Extract the (x, y) coordinate from the center of the cell holding the provided text.  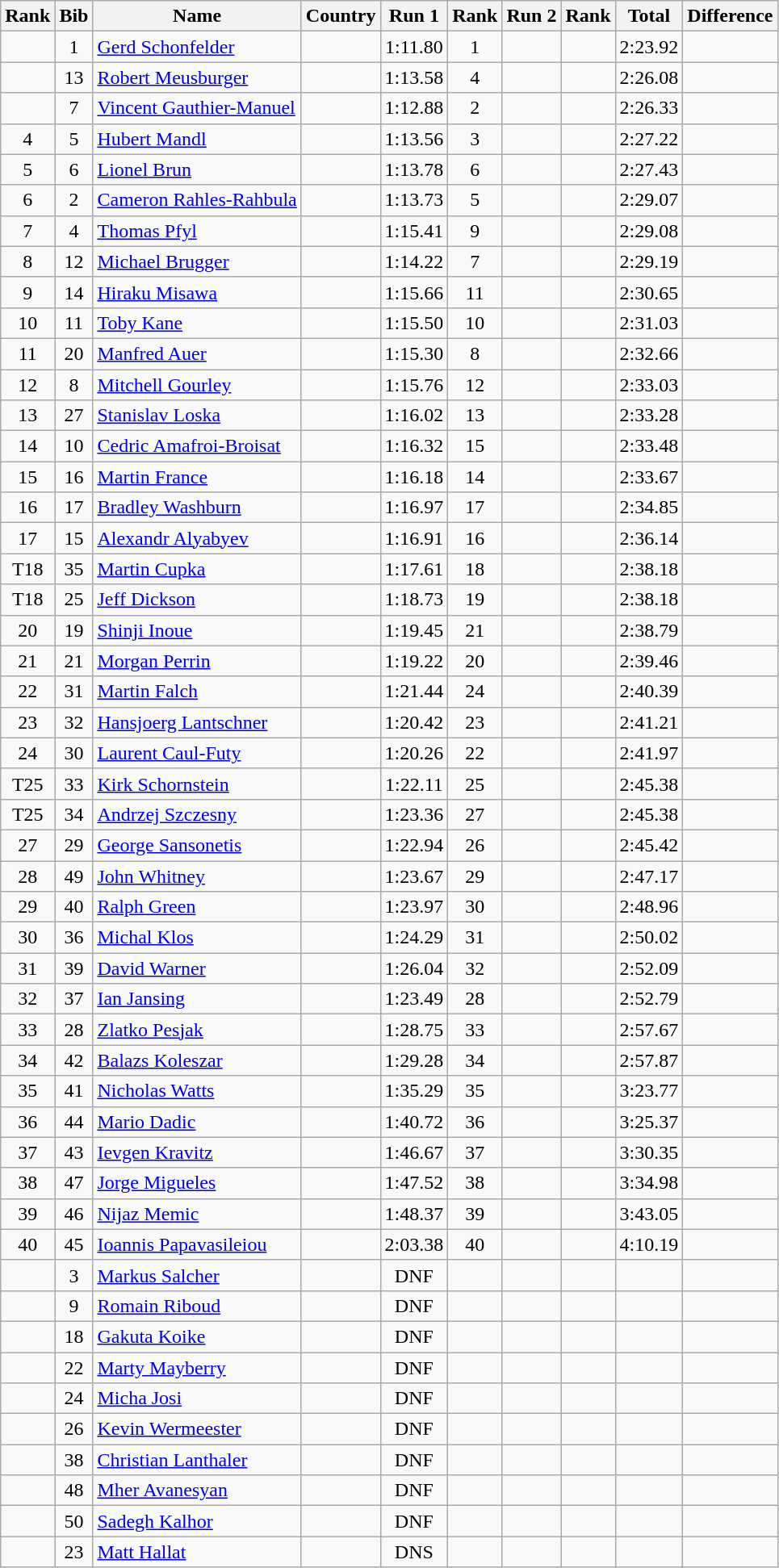
2:27.43 (649, 169)
2:47.17 (649, 876)
Shinji Inoue (197, 630)
2:52.79 (649, 999)
Mher Avanesyan (197, 1491)
43 (74, 1152)
3:25.37 (649, 1122)
1:40.72 (414, 1122)
49 (74, 876)
Mario Dadic (197, 1122)
1:15.41 (414, 231)
1:15.76 (414, 385)
2:30.65 (649, 292)
2:31.03 (649, 323)
1:16.97 (414, 508)
Kevin Wermeester (197, 1429)
Michal Klos (197, 938)
Manfred Auer (197, 353)
Michael Brugger (197, 261)
Cameron Rahles-Rahbula (197, 200)
2:33.28 (649, 416)
42 (74, 1060)
Marty Mayberry (197, 1368)
44 (74, 1122)
1:13.58 (414, 77)
2:33.03 (649, 385)
2:27.22 (649, 139)
Robert Meusburger (197, 77)
Ioannis Papavasileiou (197, 1244)
1:28.75 (414, 1030)
50 (74, 1521)
3:30.35 (649, 1152)
1:23.49 (414, 999)
Christian Lanthaler (197, 1460)
2:26.33 (649, 108)
1:17.61 (414, 569)
Mitchell Gourley (197, 385)
Ralph Green (197, 907)
Run 1 (414, 16)
2:29.08 (649, 231)
2:57.87 (649, 1060)
1:15.66 (414, 292)
Markus Salcher (197, 1275)
1:22.94 (414, 845)
1:14.22 (414, 261)
2:52.09 (649, 968)
Martin France (197, 477)
1:21.44 (414, 692)
2:57.67 (649, 1030)
1:16.91 (414, 538)
3:43.05 (649, 1214)
Sadegh Kalhor (197, 1521)
Jorge Migueles (197, 1183)
1:15.50 (414, 323)
Gerd Schonfelder (197, 47)
2:41.21 (649, 722)
2:33.67 (649, 477)
2:33.48 (649, 446)
1:15.30 (414, 353)
Thomas Pfyl (197, 231)
1:24.29 (414, 938)
DNS (414, 1552)
2:03.38 (414, 1244)
Morgan Perrin (197, 661)
Micha Josi (197, 1399)
Laurent Caul-Futy (197, 753)
1:23.36 (414, 814)
1:16.02 (414, 416)
Martin Cupka (197, 569)
David Warner (197, 968)
2:39.46 (649, 661)
Name (197, 16)
Bradley Washburn (197, 508)
2:34.85 (649, 508)
2:38.79 (649, 630)
Difference (730, 16)
2:50.02 (649, 938)
1:23.67 (414, 876)
2:26.08 (649, 77)
Country (341, 16)
48 (74, 1491)
1:29.28 (414, 1060)
1:18.73 (414, 600)
1:26.04 (414, 968)
Romain Riboud (197, 1306)
2:48.96 (649, 907)
Hubert Mandl (197, 139)
1:23.97 (414, 907)
2:45.42 (649, 845)
2:36.14 (649, 538)
Stanislav Loska (197, 416)
1:20.26 (414, 753)
Jeff Dickson (197, 600)
1:13.73 (414, 200)
1:20.42 (414, 722)
1:13.78 (414, 169)
41 (74, 1091)
1:16.18 (414, 477)
Andrzej Szczesny (197, 814)
1:11.80 (414, 47)
1:12.88 (414, 108)
1:19.45 (414, 630)
2:23.92 (649, 47)
Lionel Brun (197, 169)
2:41.97 (649, 753)
Gakuta Koike (197, 1336)
Balazs Koleszar (197, 1060)
Bib (74, 16)
1:35.29 (414, 1091)
Run 2 (531, 16)
2:29.19 (649, 261)
Ievgen Kravitz (197, 1152)
Matt Hallat (197, 1552)
47 (74, 1183)
1:22.11 (414, 784)
1:47.52 (414, 1183)
Nijaz Memic (197, 1214)
Zlatko Pesjak (197, 1030)
Cedric Amafroi-Broisat (197, 446)
3:23.77 (649, 1091)
George Sansonetis (197, 845)
Hansjoerg Lantschner (197, 722)
Hiraku Misawa (197, 292)
3:34.98 (649, 1183)
45 (74, 1244)
2:29.07 (649, 200)
46 (74, 1214)
4:10.19 (649, 1244)
1:13.56 (414, 139)
2:32.66 (649, 353)
Martin Falch (197, 692)
1:46.67 (414, 1152)
1:16.32 (414, 446)
Ian Jansing (197, 999)
Total (649, 16)
Toby Kane (197, 323)
1:48.37 (414, 1214)
Vincent Gauthier-Manuel (197, 108)
2:40.39 (649, 692)
John Whitney (197, 876)
1:19.22 (414, 661)
Alexandr Alyabyev (197, 538)
Nicholas Watts (197, 1091)
Kirk Schornstein (197, 784)
